Return (X, Y) of the center of cell containing provided text 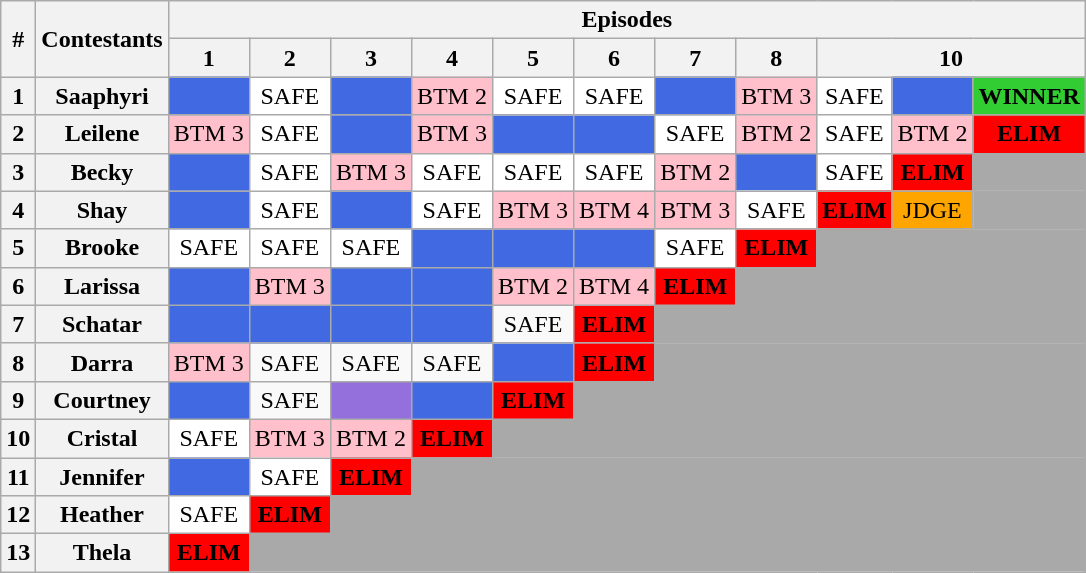
Becky (102, 172)
Jennifer (102, 477)
JDGE (932, 210)
Thela (102, 553)
Heather (102, 515)
Darra (102, 362)
Larissa (102, 286)
9 (18, 400)
Brooke (102, 248)
13 (18, 553)
Contestants (102, 39)
Episodes (626, 20)
Saaphyri (102, 96)
WINNER (1029, 96)
Cristal (102, 438)
12 (18, 515)
Shay (102, 210)
# (18, 39)
Courtney (102, 400)
Leilene (102, 134)
Schatar (102, 324)
11 (18, 477)
